Search for the cell housing the specified text and yield its [X, Y] center coordinate. 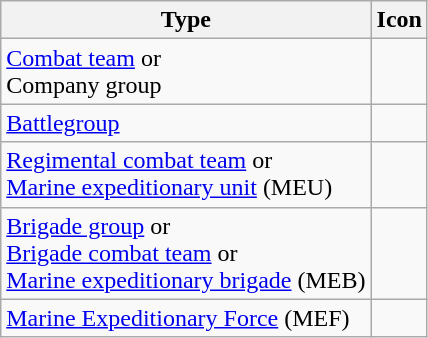
Icon [399, 20]
Battlegroup [186, 123]
Regimental combat team orMarine expeditionary unit (MEU) [186, 174]
Combat team orCompany group [186, 72]
Brigade group orBrigade combat team orMarine expeditionary brigade (MEB) [186, 253]
Type [186, 20]
Marine Expeditionary Force (MEF) [186, 318]
